Return the (x, y) coordinate for the center point of the cell that contains the specified text.  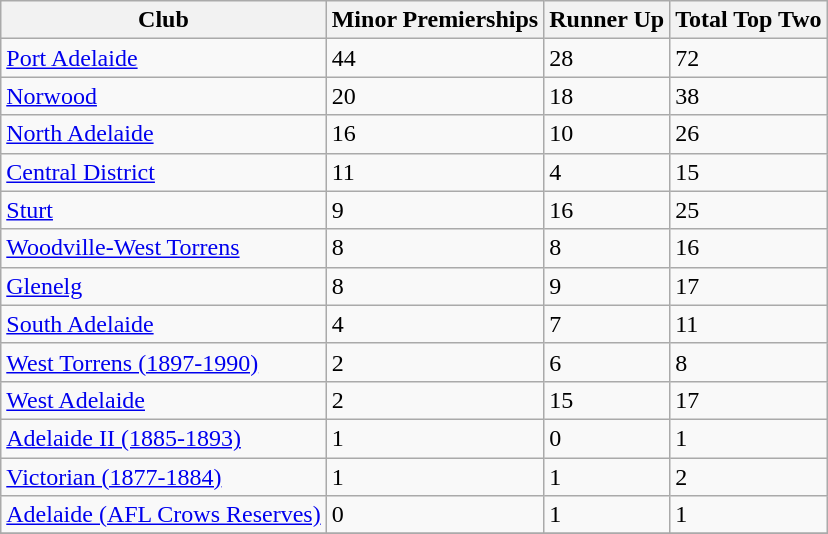
20 (435, 96)
Runner Up (607, 20)
Victorian (1877-1884) (164, 477)
West Torrens (1897-1990) (164, 362)
West Adelaide (164, 400)
Adelaide (AFL Crows Reserves) (164, 515)
6 (607, 362)
South Adelaide (164, 324)
Central District (164, 172)
Club (164, 20)
38 (748, 96)
28 (607, 58)
7 (607, 324)
26 (748, 134)
North Adelaide (164, 134)
Total Top Two (748, 20)
Adelaide II (1885-1893) (164, 438)
18 (607, 96)
Port Adelaide (164, 58)
Woodville-West Torrens (164, 248)
25 (748, 210)
10 (607, 134)
44 (435, 58)
Sturt (164, 210)
72 (748, 58)
Glenelg (164, 286)
Minor Premierships (435, 20)
Norwood (164, 96)
